Capture the cell that displays the provided text and extract its (X, Y) central coordinate. 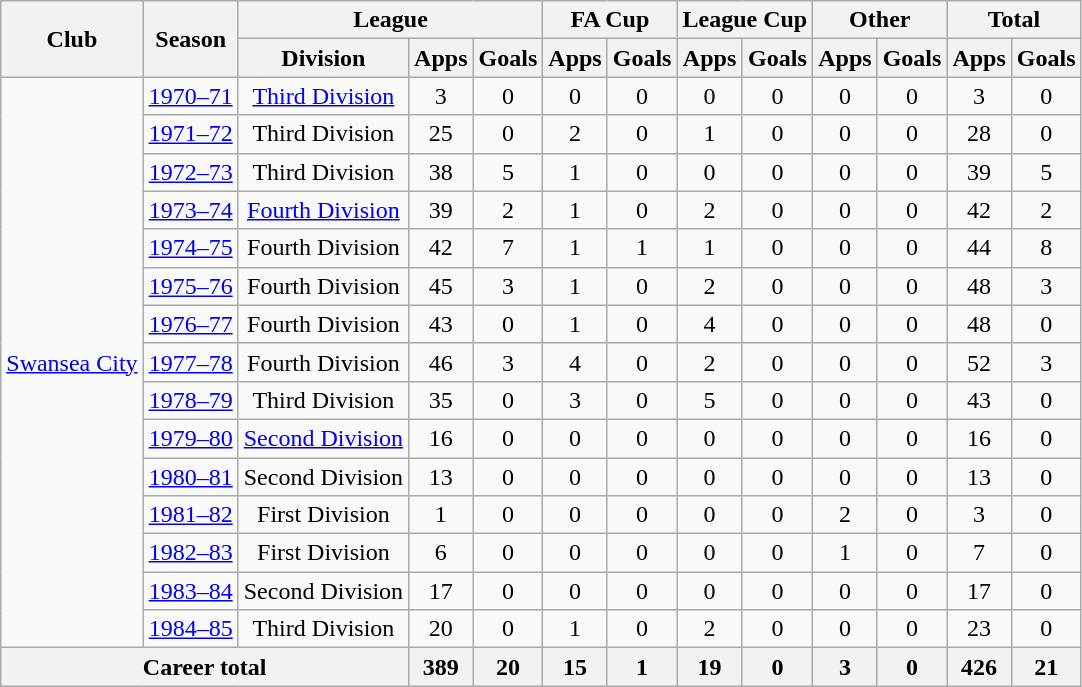
1974–75 (190, 248)
Other (880, 20)
Total (1014, 20)
38 (441, 172)
1976–77 (190, 324)
1977–78 (190, 362)
1972–73 (190, 172)
1981–82 (190, 515)
1984–85 (190, 629)
Career total (205, 667)
19 (710, 667)
25 (441, 134)
35 (441, 400)
389 (441, 667)
1980–81 (190, 477)
1973–74 (190, 210)
44 (979, 248)
1983–84 (190, 591)
League (390, 20)
Division (323, 58)
426 (979, 667)
45 (441, 286)
15 (575, 667)
Club (72, 39)
23 (979, 629)
1975–76 (190, 286)
46 (441, 362)
6 (441, 553)
1978–79 (190, 400)
28 (979, 134)
Swansea City (72, 362)
Season (190, 39)
1982–83 (190, 553)
8 (1046, 248)
1971–72 (190, 134)
21 (1046, 667)
League Cup (745, 20)
1970–71 (190, 96)
52 (979, 362)
FA Cup (610, 20)
1979–80 (190, 438)
